Return (X, Y) of the center of cell containing provided text 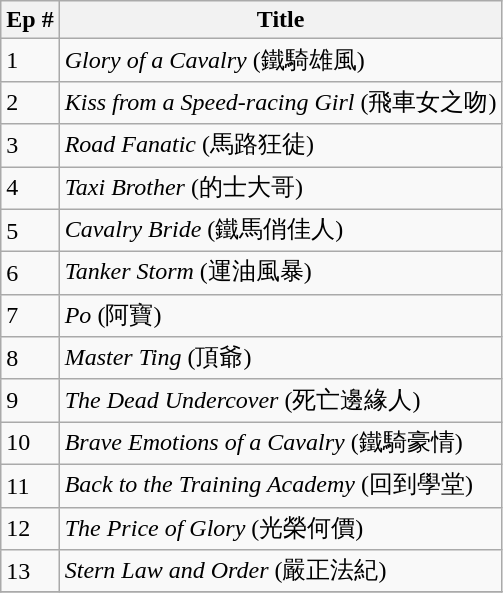
2 (30, 102)
7 (30, 316)
The Dead Undercover (死亡邊緣人) (280, 400)
Glory of a Cavalry (鐵騎雄風) (280, 60)
Master Ting (頂爺) (280, 358)
13 (30, 572)
4 (30, 188)
Road Fanatic (馬路狂徒) (280, 146)
12 (30, 528)
6 (30, 274)
Po (阿寶) (280, 316)
Kiss from a Speed-racing Girl (飛車女之吻) (280, 102)
The Price of Glory (光榮何價) (280, 528)
Title (280, 20)
Ep # (30, 20)
5 (30, 230)
1 (30, 60)
10 (30, 444)
Cavalry Bride (鐵馬俏佳人) (280, 230)
Back to the Training Academy (回到學堂) (280, 486)
Taxi Brother (的士大哥) (280, 188)
Tanker Storm (運油風暴) (280, 274)
9 (30, 400)
11 (30, 486)
Stern Law and Order (嚴正法紀) (280, 572)
3 (30, 146)
8 (30, 358)
Brave Emotions of a Cavalry (鐵騎豪情) (280, 444)
